Scan for the cell matching the given text and deliver its [x, y] coordinate at center. 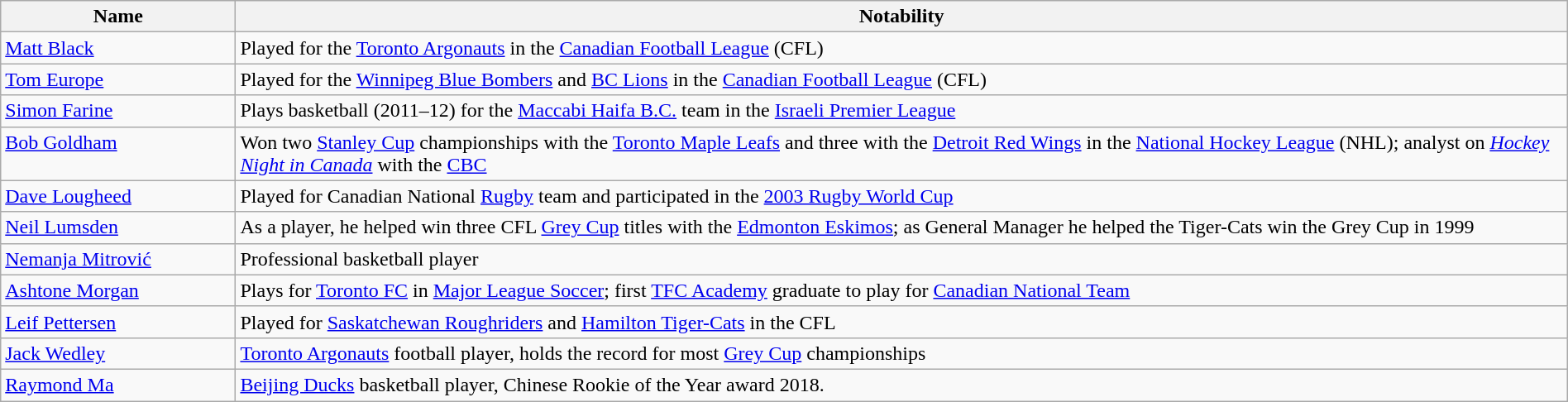
Notability [901, 17]
Leif Pettersen [118, 322]
Plays basketball (2011–12) for the Maccabi Haifa B.C. team in the Israeli Premier League [901, 111]
Jack Wedley [118, 353]
Neil Lumsden [118, 227]
Name [118, 17]
Played for Canadian National Rugby team and participated in the 2003 Rugby World Cup [901, 196]
Raymond Ma [118, 385]
Played for Saskatchewan Roughriders and Hamilton Tiger-Cats in the CFL [901, 322]
As a player, he helped win three CFL Grey Cup titles with the Edmonton Eskimos; as General Manager he helped the Tiger-Cats win the Grey Cup in 1999 [901, 227]
Played for the Winnipeg Blue Bombers and BC Lions in the Canadian Football League (CFL) [901, 79]
Simon Farine [118, 111]
Played for the Toronto Argonauts in the Canadian Football League (CFL) [901, 48]
Matt Black [118, 48]
Dave Lougheed [118, 196]
Plays for Toronto FC in Major League Soccer; first TFC Academy graduate to play for Canadian National Team [901, 290]
Toronto Argonauts football player, holds the record for most Grey Cup championships [901, 353]
Beijing Ducks basketball player, Chinese Rookie of the Year award 2018. [901, 385]
Professional basketball player [901, 259]
Nemanja Mitrović [118, 259]
Bob Goldham [118, 154]
Tom Europe [118, 79]
Ashtone Morgan [118, 290]
